Detect which cell encompasses the target text, then output its (X, Y) center coordinate. 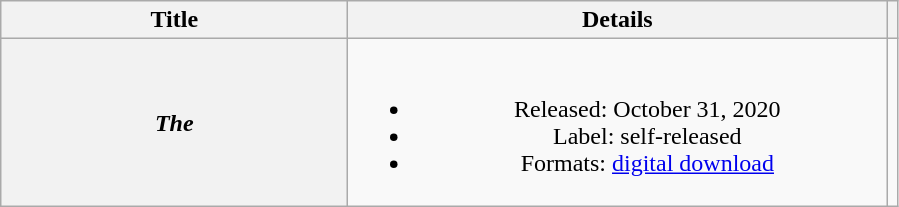
The (174, 122)
Title (174, 20)
Details (618, 20)
Released: October 31, 2020Label: self-releasedFormats: digital download (618, 122)
